Find where the given text appears and provide that cell's center as [x, y] coordinate. 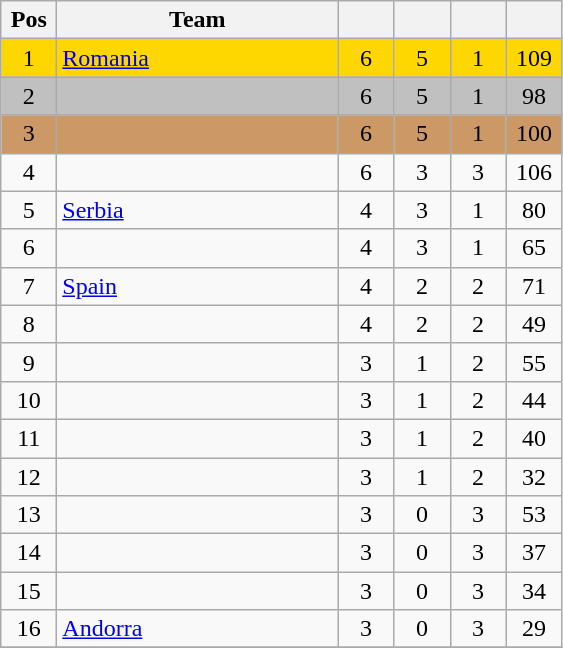
49 [534, 324]
15 [29, 591]
12 [29, 477]
53 [534, 515]
55 [534, 362]
13 [29, 515]
65 [534, 248]
Romania [198, 58]
11 [29, 438]
8 [29, 324]
Serbia [198, 210]
10 [29, 400]
Pos [29, 20]
80 [534, 210]
32 [534, 477]
109 [534, 58]
40 [534, 438]
Team [198, 20]
71 [534, 286]
100 [534, 134]
34 [534, 591]
16 [29, 629]
9 [29, 362]
106 [534, 172]
Andorra [198, 629]
14 [29, 553]
44 [534, 400]
Spain [198, 286]
98 [534, 96]
37 [534, 553]
7 [29, 286]
29 [534, 629]
